Identify which cell holds the provided text, then report its [X, Y] central coordinate. 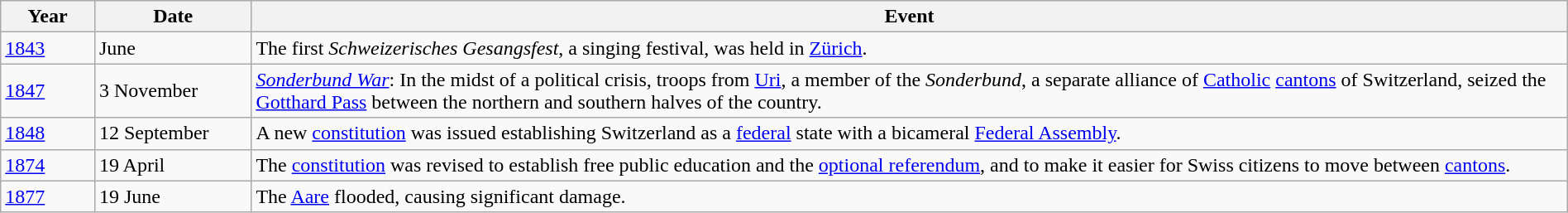
3 November [172, 91]
A new constitution was issued establishing Switzerland as a federal state with a bicameral Federal Assembly. [910, 133]
Event [910, 17]
June [172, 48]
1848 [48, 133]
1874 [48, 165]
Date [172, 17]
19 June [172, 196]
19 April [172, 165]
12 September [172, 133]
The first Schweizerisches Gesangsfest, a singing festival, was held in Zürich. [910, 48]
The Aare flooded, causing significant damage. [910, 196]
1877 [48, 196]
1843 [48, 48]
1847 [48, 91]
Year [48, 17]
